Provide the (X, Y) coordinate of the cell's center where the given text is located.  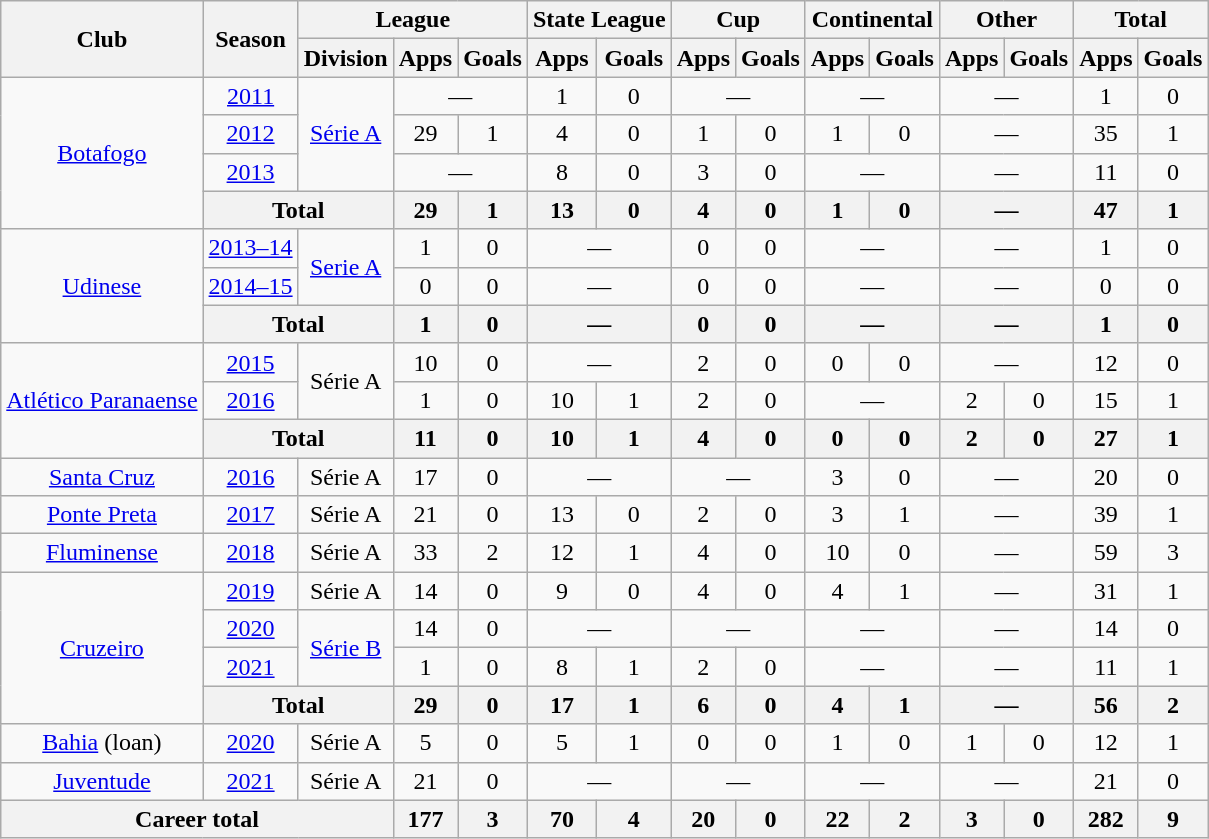
Udinese (102, 286)
Club (102, 39)
Atlético Paranaense (102, 400)
Season (250, 39)
35 (1106, 134)
2011 (250, 96)
2012 (250, 134)
2019 (250, 591)
Juventude (102, 781)
Continental (872, 20)
State League (599, 20)
Ponte Preta (102, 515)
Other (1006, 20)
70 (562, 819)
Fluminense (102, 553)
22 (837, 819)
2018 (250, 553)
Cup (738, 20)
Division (346, 58)
31 (1106, 591)
47 (1106, 210)
27 (1106, 438)
6 (703, 705)
Career total (197, 819)
Cruzeiro (102, 648)
33 (425, 553)
Botafogo (102, 153)
39 (1106, 515)
56 (1106, 705)
2013–14 (250, 248)
59 (1106, 553)
Santa Cruz (102, 477)
177 (425, 819)
2013 (250, 172)
Série B (346, 648)
Serie A (346, 267)
2014–15 (250, 286)
15 (1106, 400)
Bahia (loan) (102, 743)
2015 (250, 362)
League (412, 20)
282 (1106, 819)
2017 (250, 515)
